Detect which cell encompasses the target text, then output its [X, Y] center coordinate. 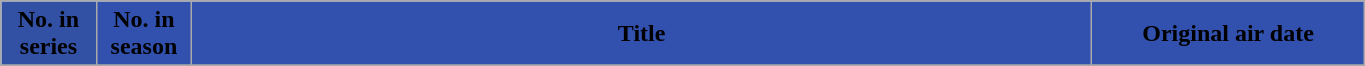
Title [642, 34]
No. inseries [48, 34]
No. inseason [144, 34]
Original air date [1228, 34]
